Pinpoint the cell where the given text exists, returning its [x, y] midpoint coordinate. 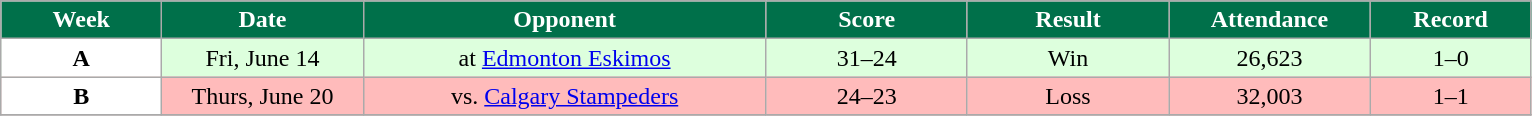
Loss [1068, 96]
Attendance [1270, 20]
Win [1068, 58]
A [82, 58]
Thurs, June 20 [262, 96]
Record [1450, 20]
Result [1068, 20]
Fri, June 14 [262, 58]
at Edmonton Eskimos [564, 58]
vs. Calgary Stampeders [564, 96]
1–0 [1450, 58]
32,003 [1270, 96]
Week [82, 20]
1–1 [1450, 96]
26,623 [1270, 58]
Date [262, 20]
Opponent [564, 20]
B [82, 96]
31–24 [866, 58]
Score [866, 20]
24–23 [866, 96]
